Locate the cell with the specified text and output its [x, y] center coordinate. 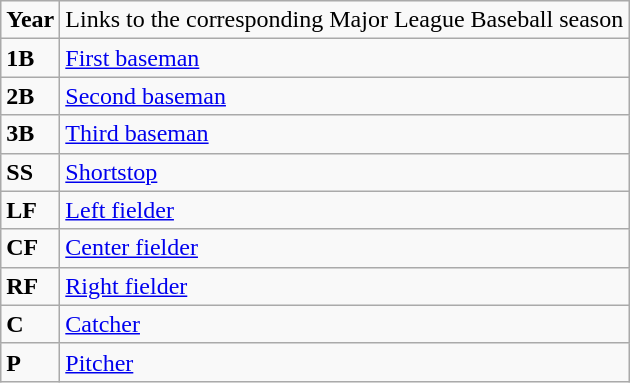
Year [30, 20]
Left fielder [344, 210]
CF [30, 248]
Third baseman [344, 134]
Right fielder [344, 286]
3B [30, 134]
First baseman [344, 58]
Second baseman [344, 96]
RF [30, 286]
Pitcher [344, 362]
Links to the corresponding Major League Baseball season [344, 20]
Catcher [344, 324]
Center fielder [344, 248]
1B [30, 58]
LF [30, 210]
SS [30, 172]
C [30, 324]
Shortstop [344, 172]
P [30, 362]
2B [30, 96]
